Determine the [X, Y] coordinate at the center of the cell enclosing the given text.  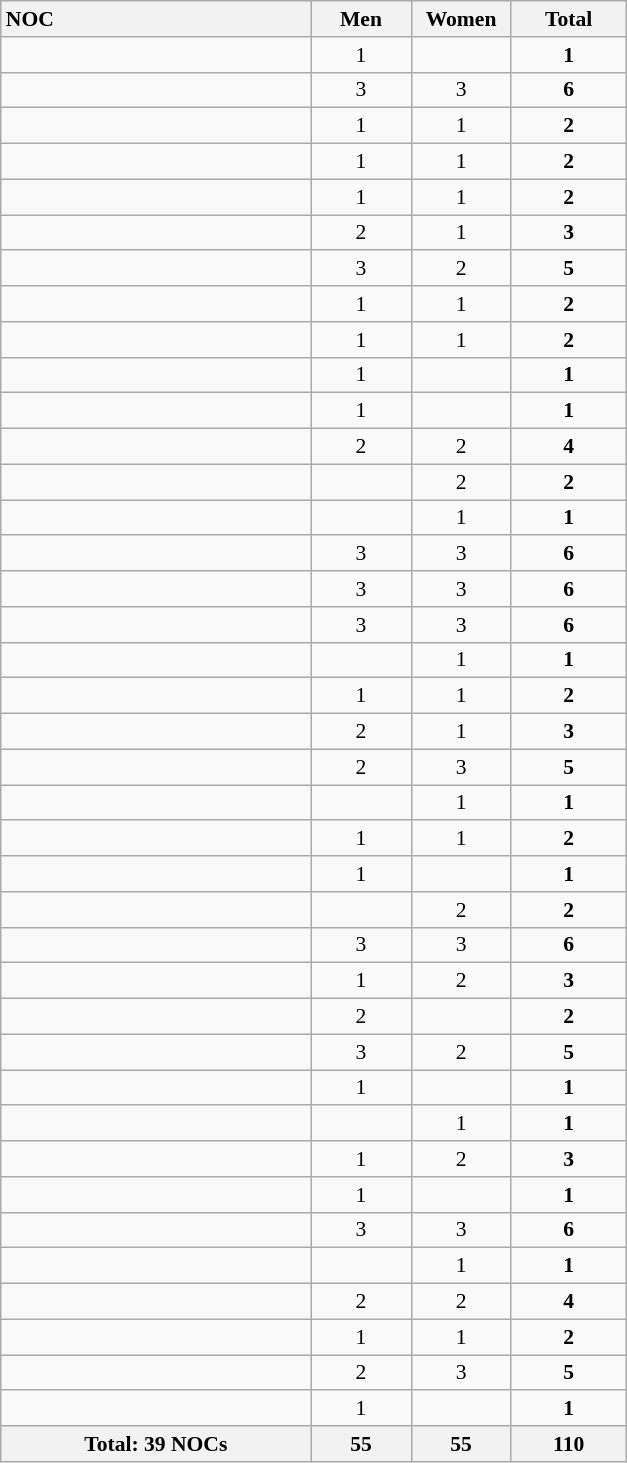
NOC [156, 19]
Total: 39 NOCs [156, 1444]
Women [461, 19]
Men [361, 19]
110 [568, 1444]
Total [568, 19]
